Extract the [x, y] coordinate from the center of the cell holding the provided text.  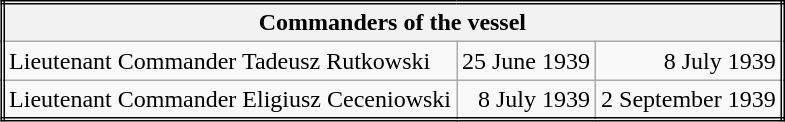
Commanders of the vessel [392, 22]
2 September 1939 [690, 100]
25 June 1939 [526, 61]
Lieutenant Commander Eligiusz Ceceniowski [229, 100]
Lieutenant Commander Tadeusz Rutkowski [229, 61]
